From the cell containing the given text, extract its center point as [X, Y] coordinate. 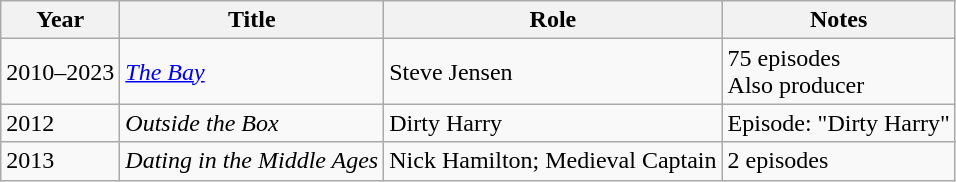
Nick Hamilton; Medieval Captain [553, 161]
Title [252, 20]
Dating in the Middle Ages [252, 161]
2012 [60, 123]
Episode: "Dirty Harry" [838, 123]
Steve Jensen [553, 72]
Year [60, 20]
The Bay [252, 72]
2010–2023 [60, 72]
75 episodesAlso producer [838, 72]
Notes [838, 20]
2013 [60, 161]
Role [553, 20]
Dirty Harry [553, 123]
2 episodes [838, 161]
Outside the Box [252, 123]
